Pinpoint the cell where the given text exists, returning its [X, Y] midpoint coordinate. 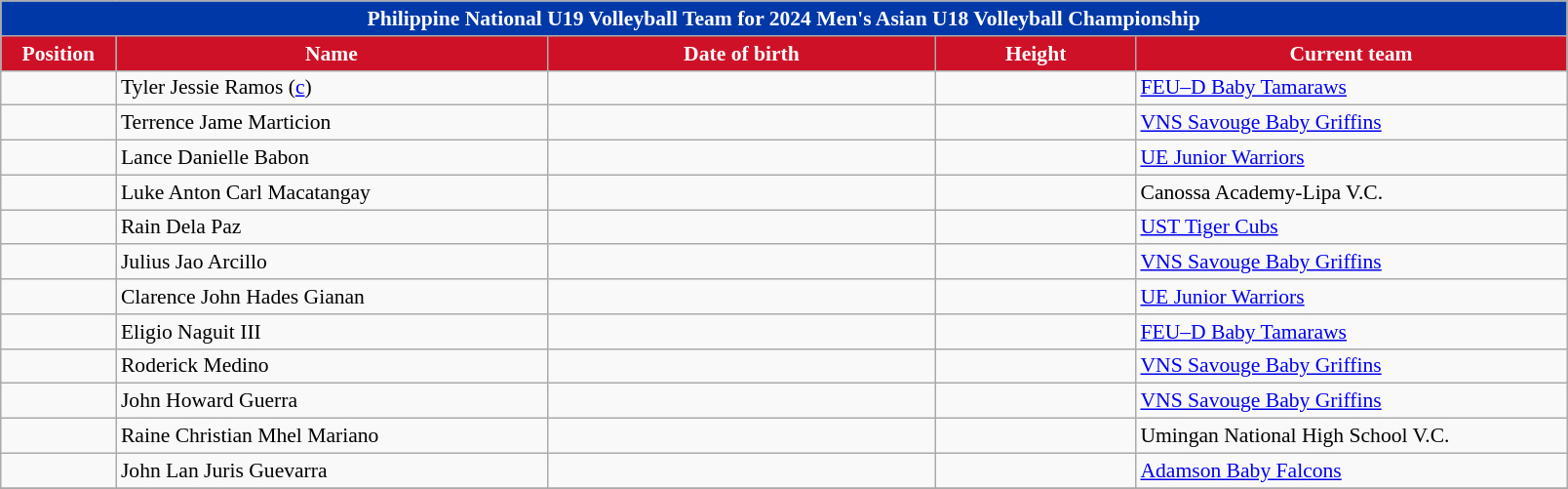
Lance Danielle Babon [332, 158]
Name [332, 54]
John Lan Juris Guevarra [332, 470]
Height [1036, 54]
Terrence Jame Marticion [332, 123]
Rain Dela Paz [332, 227]
Roderick Medino [332, 366]
UST Tiger Cubs [1351, 227]
Luke Anton Carl Macatangay [332, 192]
Adamson Baby Falcons [1351, 470]
Canossa Academy-Lipa V.C. [1351, 192]
Eligio Naguit III [332, 332]
Raine Christian Mhel Mariano [332, 436]
Clarence John Hades Gianan [332, 297]
Current team [1351, 54]
Julius Jao Arcillo [332, 263]
Position [59, 54]
Umingan National High School V.C. [1351, 436]
John Howard Guerra [332, 401]
Tyler Jessie Ramos (c) [332, 88]
Philippine National U19 Volleyball Team for 2024 Men's Asian U18 Volleyball Championship [784, 19]
Date of birth [741, 54]
